Return the (X, Y) coordinate for the center point of the cell that contains the specified text.  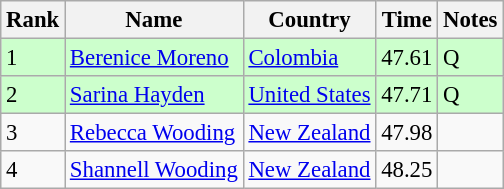
1 (33, 58)
Name (154, 20)
47.98 (407, 133)
4 (33, 170)
Rank (33, 20)
Berenice Moreno (154, 58)
3 (33, 133)
Country (310, 20)
Time (407, 20)
47.61 (407, 58)
Colombia (310, 58)
Shannell Wooding (154, 170)
Sarina Hayden (154, 95)
48.25 (407, 170)
Notes (470, 20)
Rebecca Wooding (154, 133)
2 (33, 95)
47.71 (407, 95)
United States (310, 95)
